Pinpoint the cell where the given text exists, returning its (x, y) midpoint coordinate. 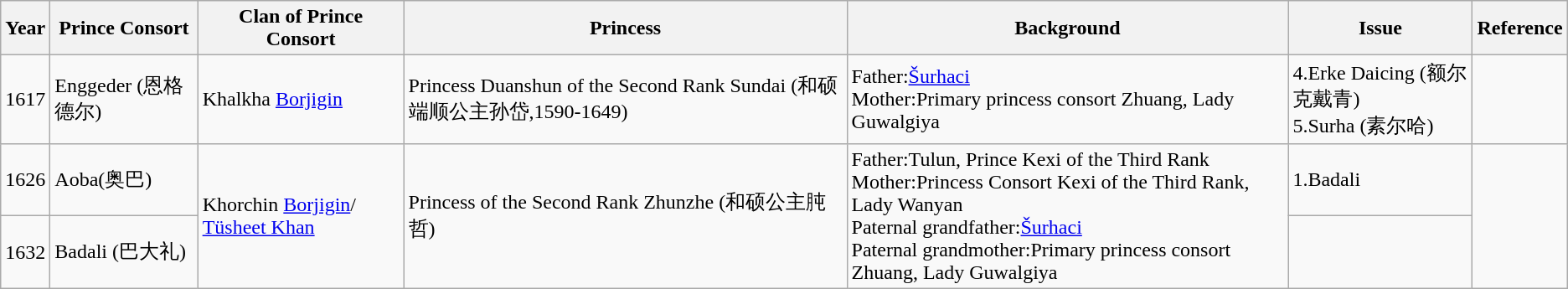
Princess (625, 28)
Father:ŠurhaciMother:Primary princess consort Zhuang, Lady Guwalgiya (1067, 100)
1617 (25, 100)
1.Badali (1380, 179)
Badali (巴大礼) (124, 253)
Reference (1519, 28)
1626 (25, 179)
Princess of the Second Rank Zhunzhe (和硕公主肫哲) (625, 216)
Year (25, 28)
Enggeder (恩格德尔) (124, 100)
Background (1067, 28)
Prince Consort (124, 28)
Issue (1380, 28)
Aoba(奥巴) (124, 179)
4.Erke Daicing (额尔克戴青)5.Surha (素尔哈) (1380, 100)
Khalkha Borjigin (301, 100)
Princess Duanshun of the Second Rank Sundai (和硕端顺公主孙岱,1590-1649) (625, 100)
Clan of Prince Consort (301, 28)
1632 (25, 253)
Khorchin Borjigin/ Tüsheet Khan (301, 216)
